Search for the cell housing the specified text and yield its (x, y) center coordinate. 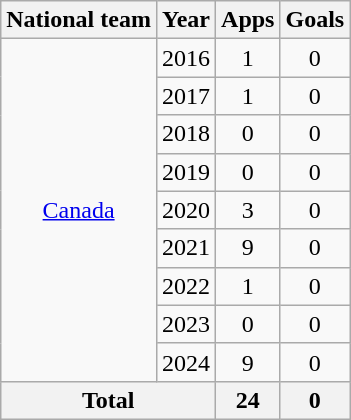
Goals (315, 20)
2018 (186, 134)
2020 (186, 210)
2016 (186, 58)
2023 (186, 324)
24 (248, 400)
Year (186, 20)
Apps (248, 20)
2019 (186, 172)
2021 (186, 248)
Canada (79, 210)
2022 (186, 286)
Total (108, 400)
National team (79, 20)
3 (248, 210)
2024 (186, 362)
2017 (186, 96)
